Locate the cell with the specified text and output its (x, y) center coordinate. 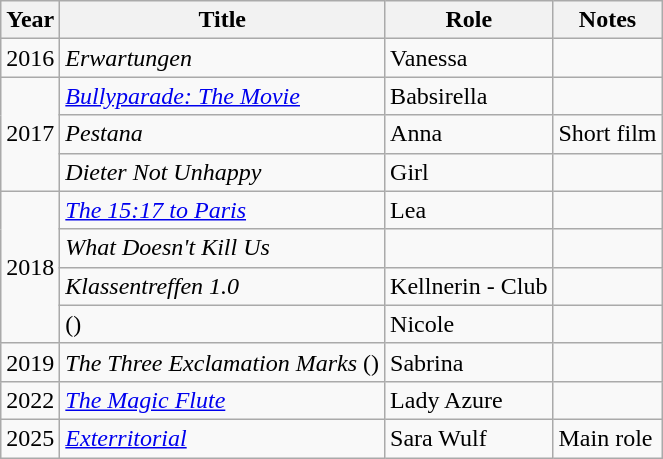
Nicole (469, 324)
Klassentreffen 1.0 (222, 286)
Pestana (222, 134)
2016 (30, 58)
Sara Wulf (469, 438)
() (222, 324)
The Magic Flute (222, 400)
Bullyparade: The Movie (222, 96)
2017 (30, 134)
2019 (30, 362)
The 15:17 to Paris (222, 210)
Title (222, 20)
Main role (608, 438)
Lady Azure (469, 400)
What Doesn't Kill Us (222, 248)
Exterritorial (222, 438)
Sabrina (469, 362)
Vanessa (469, 58)
2018 (30, 267)
Dieter Not Unhappy (222, 172)
2022 (30, 400)
Role (469, 20)
Girl (469, 172)
Year (30, 20)
Anna (469, 134)
Short film (608, 134)
Erwartungen (222, 58)
2025 (30, 438)
Lea (469, 210)
Kellnerin - Club (469, 286)
Notes (608, 20)
The Three Exclamation Marks () (222, 362)
Babsirella (469, 96)
